Find where the given text appears and provide that cell's center as (X, Y) coordinate. 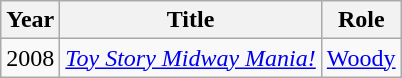
Role (361, 20)
2008 (30, 58)
Title (190, 20)
Toy Story Midway Mania! (190, 58)
Woody (361, 58)
Year (30, 20)
